Pinpoint the cell where the given text exists, returning its [X, Y] midpoint coordinate. 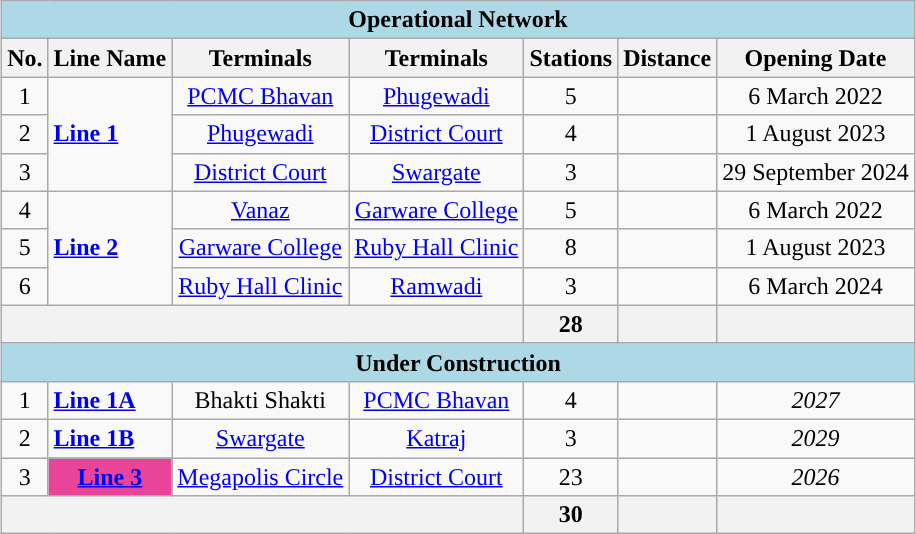
2029 [816, 438]
Under Construction [458, 362]
Line 1B [110, 438]
No. [25, 58]
Line 1 [110, 134]
2027 [816, 400]
8 [571, 248]
Operational Network [458, 20]
6 March 2024 [816, 286]
Opening Date [816, 58]
Ramwadi [436, 286]
Line 3 [110, 477]
Vanaz [260, 210]
Distance [668, 58]
Line 2 [110, 248]
2026 [816, 477]
29 September 2024 [816, 172]
6 [25, 286]
28 [571, 324]
Stations [571, 58]
Line 1A [110, 400]
Katraj [436, 438]
Bhakti Shakti [260, 400]
Line Name [110, 58]
Megapolis Circle [260, 477]
30 [571, 515]
23 [571, 477]
